Return (X, Y) of the center of cell containing provided text 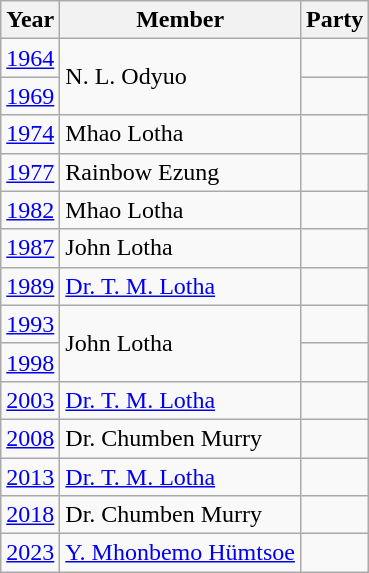
1969 (30, 96)
1989 (30, 286)
2013 (30, 477)
1964 (30, 58)
2023 (30, 553)
2008 (30, 438)
Rainbow Ezung (180, 172)
Year (30, 20)
1982 (30, 210)
1974 (30, 134)
2018 (30, 515)
Y. Mhonbemo Hümtsoe (180, 553)
1998 (30, 362)
1993 (30, 324)
2003 (30, 400)
Member (180, 20)
N. L. Odyuo (180, 77)
1977 (30, 172)
1987 (30, 248)
Party (334, 20)
